Search for the cell housing the specified text and yield its [x, y] center coordinate. 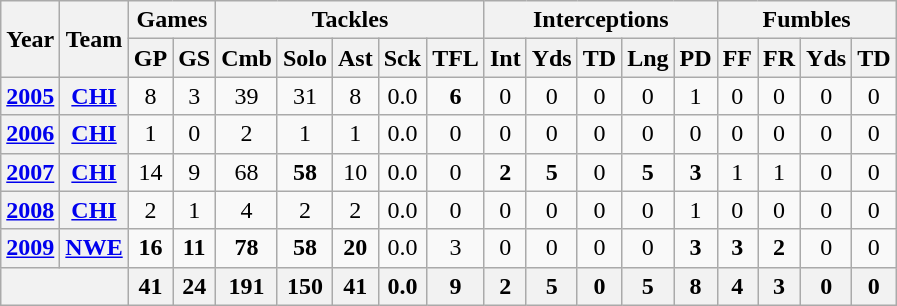
11 [194, 248]
PD [696, 58]
2006 [30, 134]
GS [194, 58]
NWE [94, 248]
Games [172, 20]
Int [505, 58]
2007 [30, 172]
78 [247, 248]
68 [247, 172]
Sck [402, 58]
Year [30, 39]
GP [150, 58]
2009 [30, 248]
Interceptions [600, 20]
20 [356, 248]
FR [780, 58]
191 [247, 286]
31 [304, 96]
Ast [356, 58]
Cmb [247, 58]
Team [94, 39]
Lng [648, 58]
Tackles [350, 20]
FF [737, 58]
14 [150, 172]
10 [356, 172]
Solo [304, 58]
6 [456, 96]
Fumbles [806, 20]
2005 [30, 96]
16 [150, 248]
TFL [456, 58]
150 [304, 286]
39 [247, 96]
24 [194, 286]
2008 [30, 210]
